Return the (x, y) coordinate for the center point of the cell that contains the specified text.  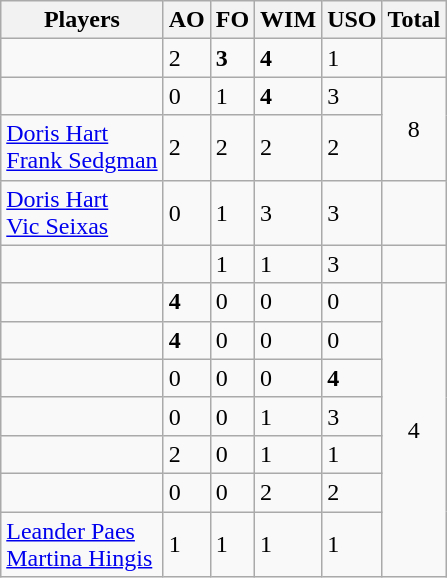
Doris Hart Vic Seixas (82, 212)
Total (414, 20)
Players (82, 20)
FO (232, 20)
Doris Hart Frank Sedgman (82, 148)
AO (186, 20)
USO (352, 20)
WIM (288, 20)
Leander Paes Martina Hingis (82, 544)
8 (414, 128)
